Return [X, Y] of the center of cell containing provided text 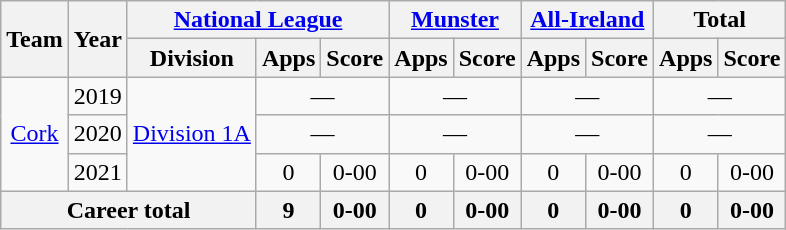
All-Ireland [587, 20]
Year [98, 39]
Team [35, 39]
Division [192, 58]
National League [258, 20]
2019 [98, 96]
2021 [98, 172]
Division 1A [192, 134]
2020 [98, 134]
Munster [455, 20]
Cork [35, 134]
9 [288, 210]
Total [720, 20]
Career total [129, 210]
